Scan for the cell matching the given text and deliver its [X, Y] coordinate at center. 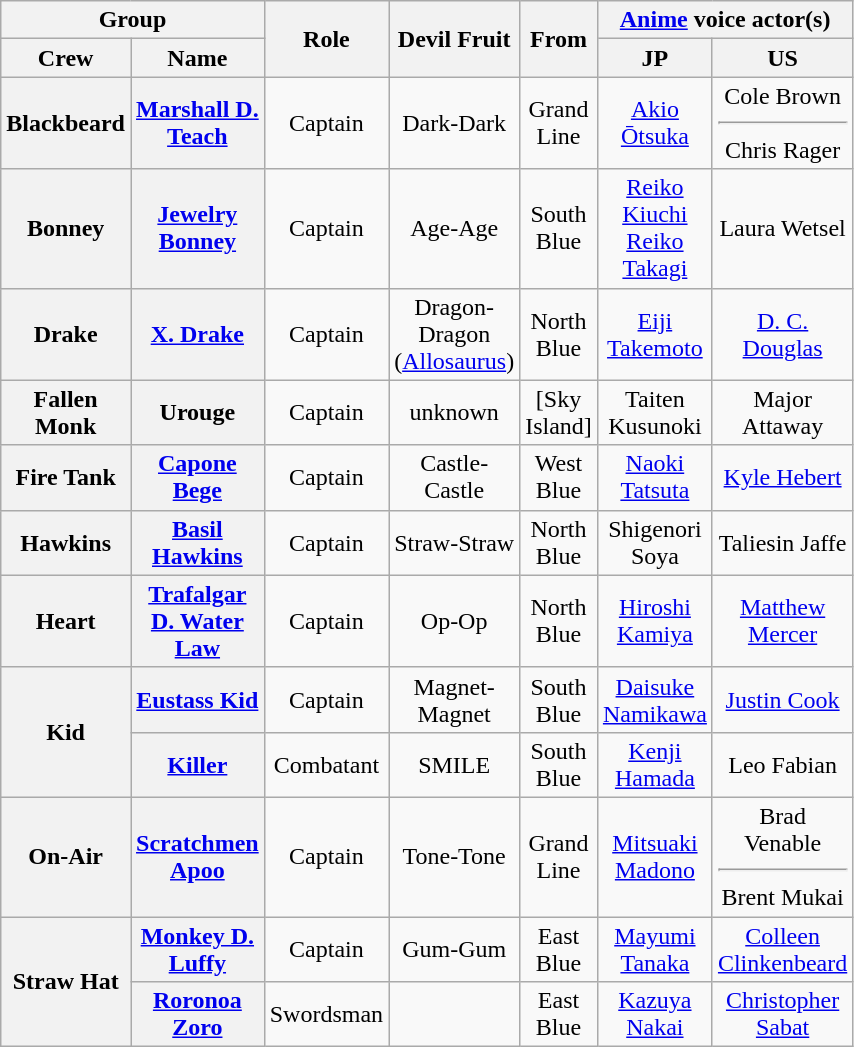
Blackbeard [66, 123]
Op-Op [454, 621]
Brad VenableBrent Mukai [782, 856]
Fallen Monk [66, 412]
Kazuya Nakai [654, 1014]
On-Air [66, 856]
Straw Hat [66, 981]
Jewelry Bonney [197, 228]
Dragon-Dragon (Allosaurus) [454, 334]
Capone Bege [197, 478]
West Blue [559, 478]
[Sky Island] [559, 412]
From [559, 39]
Role [326, 39]
Mayumi Tanaka [654, 948]
Leo Fabian [782, 764]
unknown [454, 412]
Eiji Takemoto [654, 334]
Kid [66, 732]
Major Attaway [782, 412]
Laura Wetsel [782, 228]
X. Drake [197, 334]
SMILE [454, 764]
Naoki Tatsuta [654, 478]
Name [197, 58]
Age-Age [454, 228]
Colleen Clinkenbeard [782, 948]
Marshall D. Teach [197, 123]
Dark-Dark [454, 123]
Gum-Gum [454, 948]
Urouge [197, 412]
Taiten Kusunoki [654, 412]
D. C. Douglas [782, 334]
Drake [66, 334]
Heart [66, 621]
Monkey D. Luffy [197, 948]
Combatant [326, 764]
JP [654, 58]
Akio Ōtsuka [654, 123]
Hawkins [66, 542]
Daisuke Namikawa [654, 700]
US [782, 58]
Magnet-Magnet [454, 700]
Devil Fruit [454, 39]
Shigenori Soya [654, 542]
Reiko KiuchiReiko Takagi [654, 228]
Castle-Castle [454, 478]
Killer [197, 764]
Justin Cook [782, 700]
Taliesin Jaffe [782, 542]
Straw-Straw [454, 542]
Basil Hawkins [197, 542]
Cole BrownChris Rager [782, 123]
Swordsman [326, 1014]
Bonney [66, 228]
Hiroshi Kamiya [654, 621]
Fire Tank [66, 478]
Trafalgar D. Water Law [197, 621]
Tone-Tone [454, 856]
Roronoa Zoro [197, 1014]
Christopher Sabat [782, 1014]
Kyle Hebert [782, 478]
Kenji Hamada [654, 764]
Mitsuaki Madono [654, 856]
Group [132, 20]
Scratchmen Apoo [197, 856]
Crew [66, 58]
Anime voice actor(s) [724, 20]
Matthew Mercer [782, 621]
Eustass Kid [197, 700]
